Capture the cell that displays the provided text and extract its [X, Y] central coordinate. 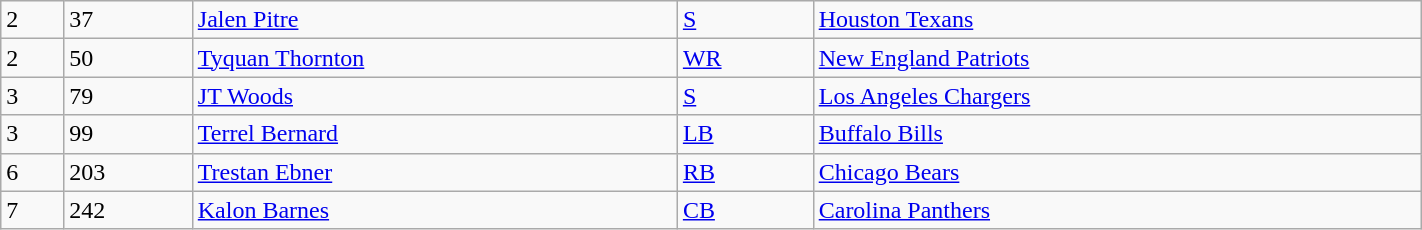
Tyquan Thornton [434, 58]
37 [128, 20]
Trestan Ebner [434, 172]
Houston Texans [1117, 20]
JT Woods [434, 96]
LB [745, 134]
Buffalo Bills [1117, 134]
Kalon Barnes [434, 210]
242 [128, 210]
WR [745, 58]
Chicago Bears [1117, 172]
RB [745, 172]
7 [32, 210]
Terrel Bernard [434, 134]
Los Angeles Chargers [1117, 96]
79 [128, 96]
Carolina Panthers [1117, 210]
99 [128, 134]
50 [128, 58]
CB [745, 210]
6 [32, 172]
Jalen Pitre [434, 20]
New England Patriots [1117, 58]
203 [128, 172]
